Find where the given text appears and provide that cell's center as [x, y] coordinate. 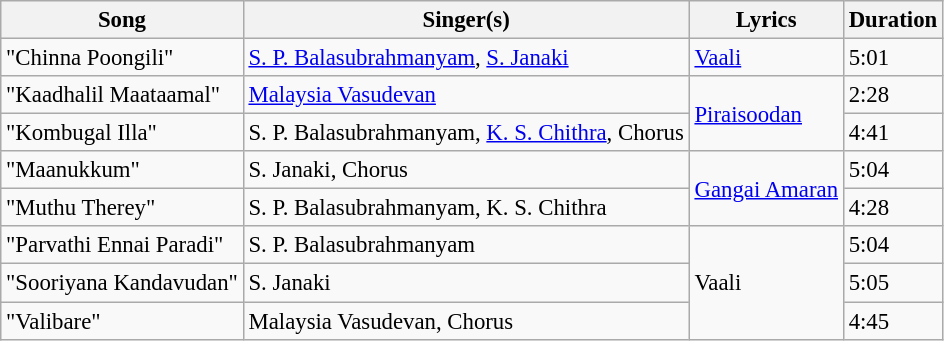
S. P. Balasubrahmanyam [466, 245]
S. Janaki, Chorus [466, 170]
Duration [892, 20]
5:05 [892, 283]
S. P. Balasubrahmanyam, K. S. Chithra, Chorus [466, 133]
"Sooriyana Kandavudan" [122, 283]
Gangai Amaran [766, 188]
S. Janaki [466, 283]
S. P. Balasubrahmanyam, S. Janaki [466, 58]
Malaysia Vasudevan [466, 95]
"Kaadhalil Maataamal" [122, 95]
Lyrics [766, 20]
"Kombugal Illa" [122, 133]
Singer(s) [466, 20]
4:45 [892, 321]
"Chinna Poongili" [122, 58]
5:01 [892, 58]
2:28 [892, 95]
"Valibare" [122, 321]
"Muthu Therey" [122, 208]
S. P. Balasubrahmanyam, K. S. Chithra [466, 208]
Song [122, 20]
"Maanukkum" [122, 170]
Malaysia Vasudevan, Chorus [466, 321]
4:28 [892, 208]
4:41 [892, 133]
Piraisoodan [766, 114]
"Parvathi Ennai Paradi" [122, 245]
